Provide the (x, y) coordinate of the cell's center where the given text is located.  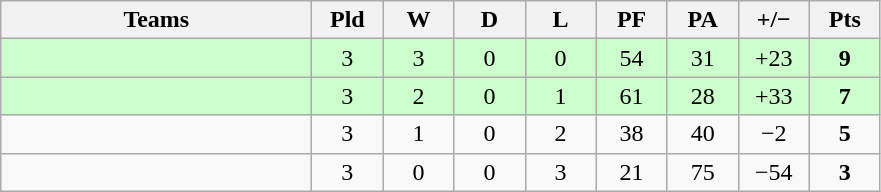
−54 (774, 172)
40 (702, 134)
21 (632, 172)
61 (632, 96)
Pld (348, 20)
7 (844, 96)
9 (844, 58)
PA (702, 20)
+33 (774, 96)
28 (702, 96)
W (418, 20)
38 (632, 134)
D (490, 20)
−2 (774, 134)
54 (632, 58)
PF (632, 20)
+23 (774, 58)
Pts (844, 20)
31 (702, 58)
+/− (774, 20)
5 (844, 134)
75 (702, 172)
Teams (156, 20)
L (560, 20)
